Provide the [x, y] coordinate of the cell's center where the given text is located.  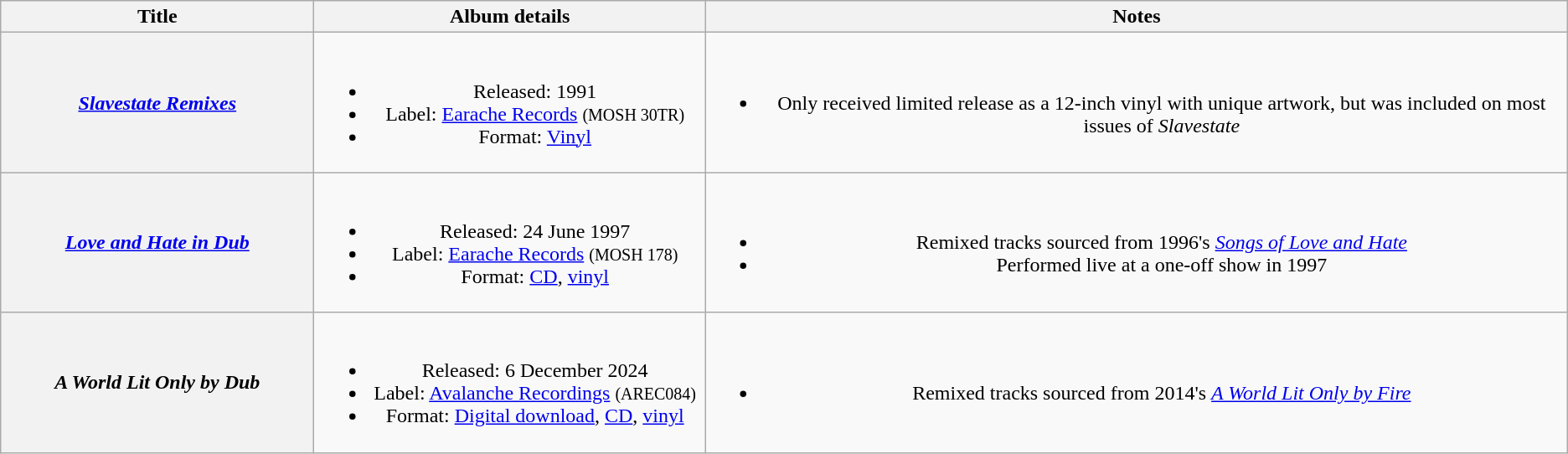
Released: 1991Label: Earache Records (MOSH 30TR)Format: Vinyl [510, 102]
Title [157, 17]
Remixed tracks sourced from 1996's Songs of Love and HatePerformed live at a one-off show in 1997 [1136, 243]
Released: 6 December 2024Label: Avalanche Recordings (AREC084)Format: Digital download, CD, vinyl [510, 382]
A World Lit Only by Dub [157, 382]
Only received limited release as a 12-inch vinyl with unique artwork, but was included on most issues of Slavestate [1136, 102]
Remixed tracks sourced from 2014's A World Lit Only by Fire [1136, 382]
Love and Hate in Dub [157, 243]
Slavestate Remixes [157, 102]
Released: 24 June 1997Label: Earache Records (MOSH 178)Format: CD, vinyl [510, 243]
Notes [1136, 17]
Album details [510, 17]
